Return [x, y] of the center of cell containing provided text 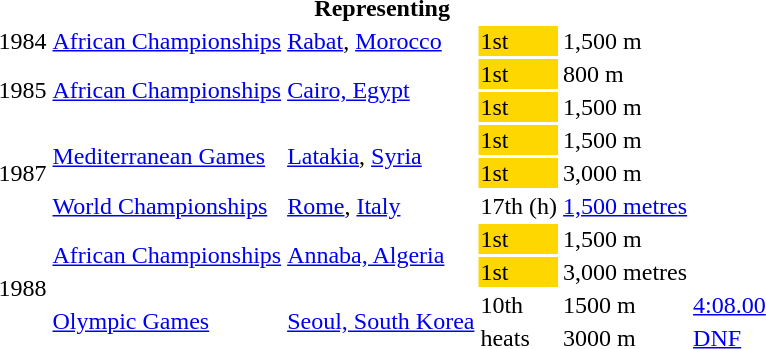
1,500 metres [626, 206]
Mediterranean Games [167, 156]
Cairo, Egypt [381, 90]
1500 m [626, 305]
10th [519, 305]
Rome, Italy [381, 206]
3,000 metres [626, 272]
800 m [626, 74]
17th (h) [519, 206]
3,000 m [626, 173]
Latakia, Syria [381, 156]
Annaba, Algeria [381, 256]
World Championships [167, 206]
Rabat, Morocco [381, 41]
